Find where the given text appears and provide that cell's center as (X, Y) coordinate. 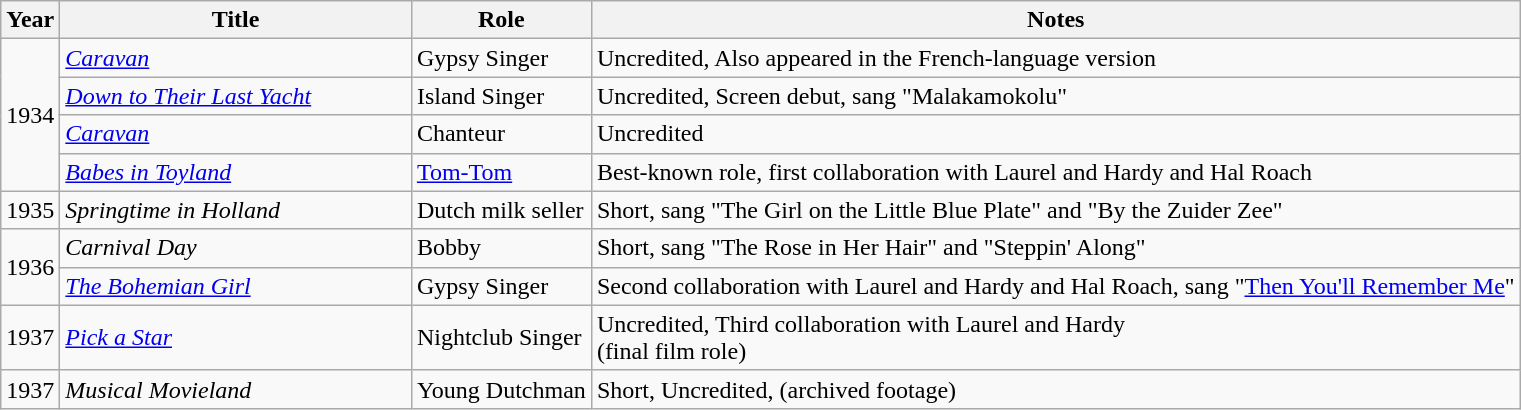
Short, sang "The Girl on the Little Blue Plate" and "By the Zuider Zee" (1056, 210)
Springtime in Holland (236, 210)
Uncredited (1056, 134)
Island Singer (501, 96)
Uncredited, Third collaboration with Laurel and Hardy(final film role) (1056, 338)
Down to Their Last Yacht (236, 96)
Uncredited, Screen debut, sang "Malakamokolu" (1056, 96)
Nightclub Singer (501, 338)
Uncredited, Also appeared in the French-language version (1056, 58)
Babes in Toyland (236, 172)
Dutch milk seller (501, 210)
Short, Uncredited, (archived footage) (1056, 389)
Best-known role, first collaboration with Laurel and Hardy and Hal Roach (1056, 172)
Carnival Day (236, 248)
Year (30, 20)
Role (501, 20)
1936 (30, 267)
Tom-Tom (501, 172)
Pick a Star (236, 338)
Chanteur (501, 134)
Bobby (501, 248)
Musical Movieland (236, 389)
1934 (30, 115)
The Bohemian Girl (236, 286)
Short, sang "The Rose in Her Hair" and "Steppin' Along" (1056, 248)
Title (236, 20)
1935 (30, 210)
Young Dutchman (501, 389)
Notes (1056, 20)
Second collaboration with Laurel and Hardy and Hal Roach, sang "Then You'll Remember Me" (1056, 286)
